Identify which cell holds the provided text, then report its [x, y] central coordinate. 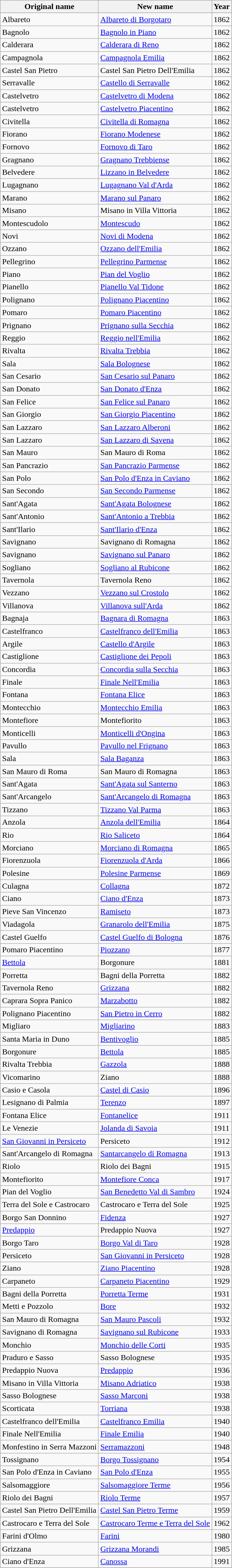
San Lazzaro Alberoni [155, 427]
Sasso Marconi [155, 1396]
Villanova [50, 606]
Rio [50, 835]
Fiorenzuola [50, 861]
San Felice [50, 402]
Villanova sull'Arda [155, 606]
Castrocaro Terme e Terra del Sole [155, 1523]
Castelvetro Piacentino [155, 108]
1913 [222, 1153]
Savignano sul Panaro [155, 554]
Bagnolo [50, 32]
Pianello Val Tidone [155, 287]
Original name [50, 7]
Fornovo di Taro [155, 147]
1948 [222, 1447]
Novi di Modena [155, 236]
San Benedetto Val di Sambro [155, 1192]
Sala Baganza [155, 758]
1956 [222, 1485]
Riolo Terme [155, 1498]
Sant'Antonio [50, 516]
Collagna [155, 886]
Canossa [155, 1561]
Montescudo [155, 223]
Culagna [50, 886]
Santa Maria in Duno [50, 1039]
San Felice sul Panaro [155, 402]
1883 [222, 1026]
Ramiseto [155, 911]
1897 [222, 1103]
Bagnara di Romagna [155, 618]
San Pancrazio Parmense [155, 465]
Argile [50, 644]
Lugagnano Val d'Arda [155, 185]
Castello d'Argile [155, 644]
Vicomarino [50, 1077]
Marano sul Panaro [155, 198]
1959 [222, 1510]
1915 [222, 1166]
Terenzo [155, 1103]
Borgo San Donnino [50, 1217]
Sant'Agata Bolognese [155, 504]
Sala Bolognese [155, 363]
Montefiore [50, 720]
Granarolo dell'Emilia [155, 924]
San Giorgio Piacentino [155, 415]
1869 [222, 873]
Sant'Ilario [50, 529]
Year [222, 7]
Calderara [50, 45]
Marzabotto [155, 1001]
Belvedere [50, 172]
Castel San Pietro Terme [155, 1510]
Jolanda di Savoia [155, 1128]
1925 [222, 1205]
San Mauro Pascoli [155, 1319]
Lugagnano [50, 185]
Tavernola [50, 580]
San Mauro [50, 453]
Monticelli d'Ongina [155, 733]
Fiorano [50, 134]
1866 [222, 861]
Pianello [50, 287]
Piozzano [155, 950]
1936 [222, 1370]
San Pietro in Cerro [155, 1014]
San Cesario sul Panaro [155, 376]
Monfestino in Serra Mazzoni [50, 1447]
Serramazzoni [155, 1447]
Finale Emilia [155, 1434]
Porretta Terme [155, 1294]
Borgo Tossignano [155, 1460]
Castelvetro di Modena [155, 96]
Farini d'Olmo [50, 1536]
1991 [222, 1561]
Metti e Pozzolo [50, 1306]
Campagnola [50, 58]
Anzola [50, 822]
1875 [222, 924]
1865 [222, 848]
Fiorenzuola d'Arda [155, 861]
Castelfranco Emilia [155, 1421]
Morciano [50, 848]
Castel Guelfo [50, 937]
San Secondo Parmense [155, 491]
Montecchio Emilia [155, 707]
Carpaneto [50, 1281]
Le Venezie [50, 1128]
1917 [222, 1179]
Polesine Parmense [155, 873]
Fornovo [50, 147]
Castello di Serravalle [155, 83]
San Secondo [50, 491]
San Donato [50, 389]
Campagnola Emilia [155, 58]
Tossignano [50, 1460]
Montecchio [50, 707]
Castel Guelfo di Bologna [155, 937]
Lesignano di Palmia [50, 1103]
Bentivoglio [155, 1039]
Castel di Casio [155, 1090]
Polesine [50, 873]
Castelfranco [50, 631]
Bagnolo in Piano [155, 32]
Concordia [50, 669]
Vezzano sul Crostolo [155, 593]
Monchio [50, 1345]
Reggio [50, 338]
Fontanelice [155, 1115]
1912 [222, 1141]
1896 [222, 1090]
Viadagola [50, 924]
1924 [222, 1192]
San Polo [50, 478]
Marano [50, 198]
Borgo Taro [50, 1243]
Borgo Val di Taro [155, 1243]
Anzola dell'Emilia [155, 822]
Ziano Piacentino [155, 1268]
Praduro e Sasso [50, 1357]
Fidenza [155, 1217]
Porretta [50, 975]
1872 [222, 886]
Reggio nell'Emilia [155, 338]
Sant'Antonio a Trebbia [155, 516]
Rio Saliceto [155, 835]
Salsomaggiore [50, 1485]
Fontana [50, 695]
Bore [155, 1306]
Misano [50, 211]
Santarcangelo di Romagna [155, 1153]
San Cesario [50, 376]
Albareto [50, 19]
Ciano [50, 899]
Lizzano in Belvedere [155, 172]
Civitella [50, 121]
Prignano [50, 325]
Gragnano [50, 160]
1877 [222, 950]
Migliaro [50, 1026]
Albareto di Borgotaro [155, 19]
Montefiore Conca [155, 1179]
Bagnaja [50, 618]
Grizzana Morandi [155, 1549]
Tizzano [50, 810]
Casio e Casola [50, 1090]
Sogliano [50, 568]
Pieve San Vincenzo [50, 911]
Pellegrino [50, 262]
Polignano [50, 300]
Monchio delle Corti [155, 1345]
Gazzola [155, 1064]
Concordia sulla Secchia [155, 669]
Vezzano [50, 593]
New name [155, 7]
Riolo [50, 1166]
Pavullo nel Frignano [155, 746]
Gragnano Trebbiense [155, 160]
Novi [50, 236]
Savignano sul Rubicone [155, 1332]
1957 [222, 1498]
Sant'Ilario d'Enza [155, 529]
Prignano sulla Secchia [155, 325]
Castiglione [50, 657]
Piano [50, 274]
1931 [222, 1294]
Serravalle [50, 83]
Carpaneto Piacentino [155, 1281]
1954 [222, 1460]
Castiglione dei Pepoli [155, 657]
Sant'Arcangelo [50, 797]
Ozzano dell'Emilia [155, 249]
1881 [222, 962]
Misano Adriatico [155, 1383]
1962 [222, 1523]
San Polo d'Enza [155, 1472]
Sant'Agata sul Santerno [155, 784]
San Giorgio [50, 415]
1985 [222, 1549]
Rivalta [50, 351]
Monticelli [50, 733]
Migliarino [155, 1026]
1955 [222, 1472]
Tizzano Val Parma [155, 810]
San Donato d'Enza [155, 389]
1933 [222, 1332]
Salsomaggiore Terme [155, 1485]
Terra del Sole e Castrocaro [50, 1205]
Sogliano al Rubicone [155, 568]
1876 [222, 937]
San Lazzaro di Savena [155, 440]
Ozzano [50, 249]
Caprara Sopra Panico [50, 1001]
Montescudolo [50, 223]
Morciano di Romagna [155, 848]
Pavullo [50, 746]
Torriana [155, 1409]
San Pancrazio [50, 465]
Calderara di Reno [155, 45]
Pellegrino Parmense [155, 262]
Civitella di Romagna [155, 121]
Fiorano Modenese [155, 134]
1929 [222, 1281]
1980 [222, 1536]
Farini [155, 1536]
Scorticata [50, 1409]
Castel San Pietro [50, 70]
Finale [50, 682]
Pomaro [50, 312]
